Scan for the cell matching the given text and deliver its (X, Y) coordinate at center. 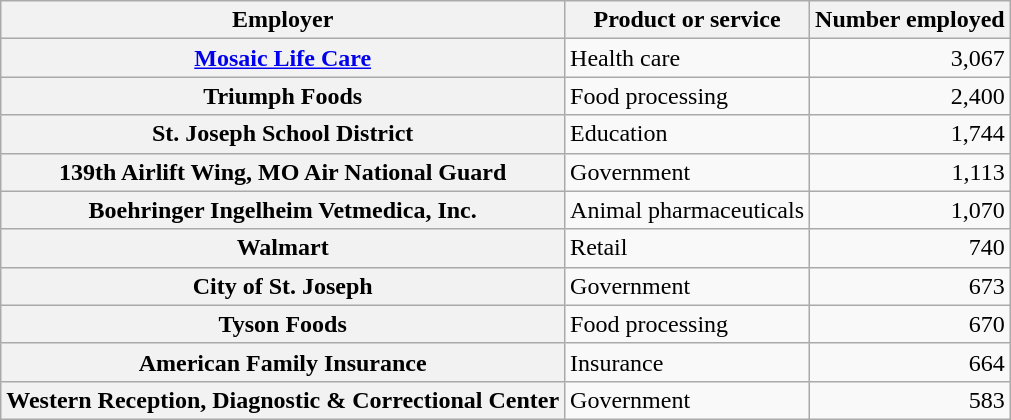
Animal pharmaceuticals (688, 210)
3,067 (910, 58)
Western Reception, Diagnostic & Correctional Center (283, 400)
Retail (688, 248)
664 (910, 362)
Boehringer Ingelheim Vetmedica, Inc. (283, 210)
740 (910, 248)
Walmart (283, 248)
583 (910, 400)
Product or service (688, 20)
2,400 (910, 96)
Triumph Foods (283, 96)
Mosaic Life Care (283, 58)
139th Airlift Wing, MO Air National Guard (283, 172)
670 (910, 324)
St. Joseph School District (283, 134)
Employer (283, 20)
City of St. Joseph (283, 286)
American Family Insurance (283, 362)
Number employed (910, 20)
1,113 (910, 172)
Insurance (688, 362)
Health care (688, 58)
Tyson Foods (283, 324)
Education (688, 134)
673 (910, 286)
1,070 (910, 210)
1,744 (910, 134)
